From the cell containing the given text, extract its center point as (X, Y) coordinate. 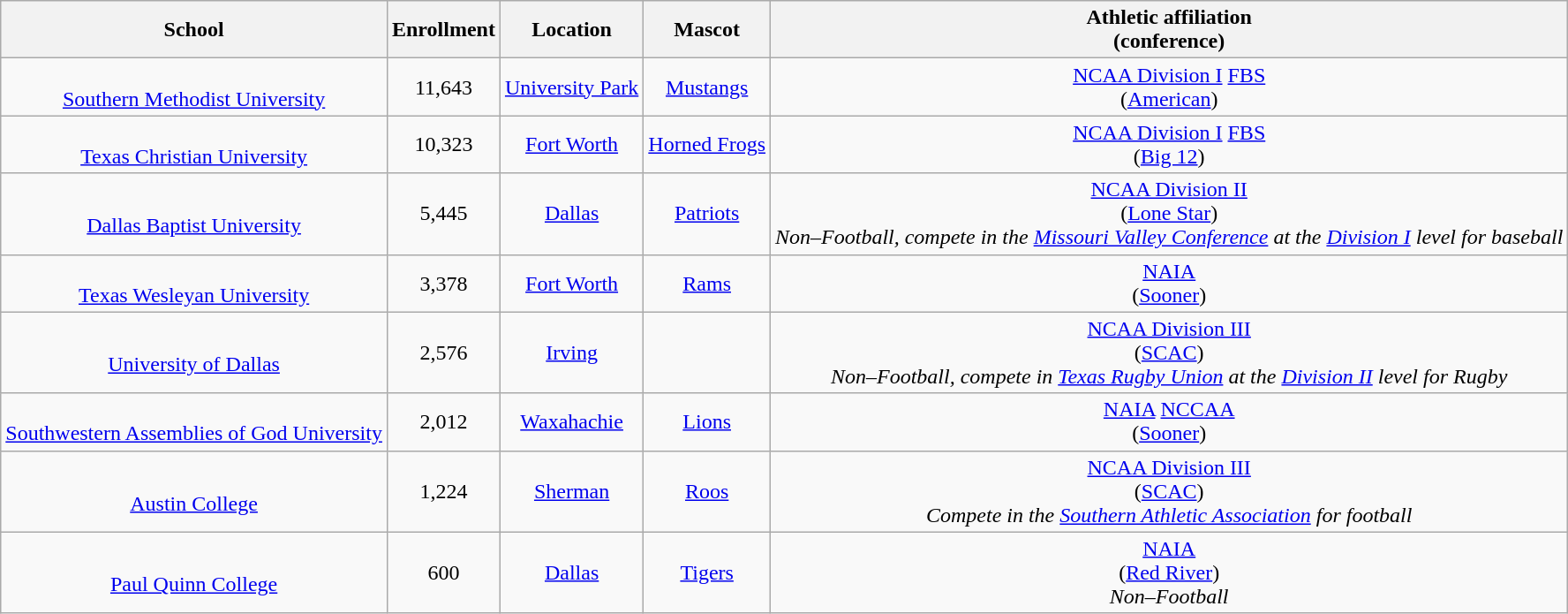
Mustangs (707, 87)
2,012 (443, 422)
5,445 (443, 214)
1,224 (443, 491)
Patriots (707, 214)
Waxahachie (571, 422)
3,378 (443, 283)
11,643 (443, 87)
Tigers (707, 572)
2,576 (443, 352)
NAIA (Sooner) (1169, 283)
Paul Quinn College (194, 572)
NCAA Division III (SCAC) Compete in the Southern Athletic Association for football (1169, 491)
NCAA Division II (Lone Star) Non–Football, compete in the Missouri Valley Conference at the Division I level for baseball (1169, 214)
Athletic affiliation (conference) (1169, 30)
Southern Methodist University (194, 87)
Enrollment (443, 30)
Dallas Baptist University (194, 214)
Roos (707, 491)
Austin College (194, 491)
NAIA (Red River) Non–Football (1169, 572)
University of Dallas (194, 352)
NCAA Division I FBS (American) (1169, 87)
Lions (707, 422)
600 (443, 572)
Texas Wesleyan University (194, 283)
Sherman (571, 491)
Southwestern Assemblies of God University (194, 422)
Location (571, 30)
Texas Christian University (194, 145)
10,323 (443, 145)
Mascot (707, 30)
NCAA Division I FBS (Big 12) (1169, 145)
Irving (571, 352)
University Park (571, 87)
School (194, 30)
Rams (707, 283)
NCAA Division III (SCAC) Non–Football, compete in Texas Rugby Union at the Division II level for Rugby (1169, 352)
Horned Frogs (707, 145)
NAIA NCCAA (Sooner) (1169, 422)
